Return [X, Y] of the center of cell containing provided text 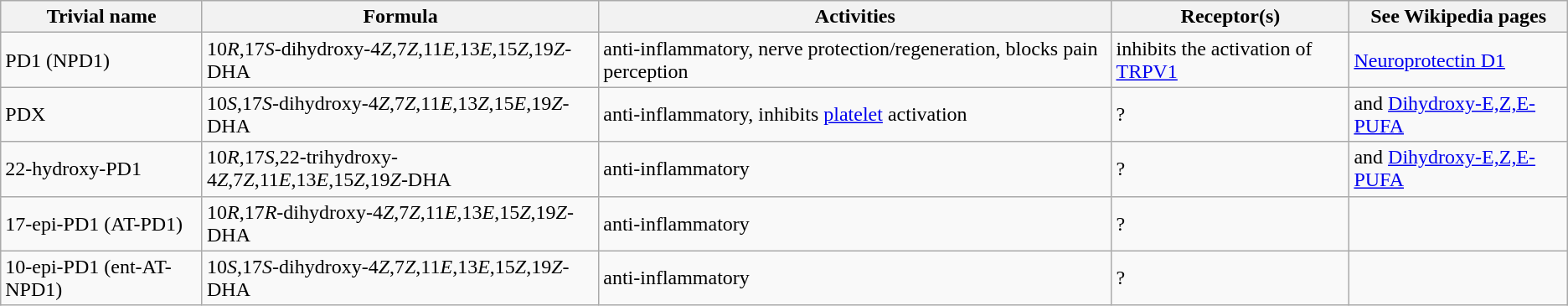
10R,17S-dihydroxy-4Z,7Z,11E,13E,15Z,19Z-DHA [400, 60]
PD1 (NPD1) [102, 60]
10-epi-PD1 (ent-AT-NPD1) [102, 278]
Activities [855, 17]
17-epi-PD1 (AT-PD1) [102, 223]
anti-inflammatory, nerve protection/regeneration, blocks pain perception [855, 60]
22-hydroxy-PD1 [102, 169]
10S,17S-dihydroxy-4Z,7Z,11E,13E,15Z,19Z-DHA [400, 278]
Receptor(s) [1230, 17]
anti-inflammatory, inhibits platelet activation [855, 114]
inhibits the activation of TRPV1 [1230, 60]
Trivial name [102, 17]
PDX [102, 114]
10S,17S-dihydroxy-4Z,7Z,11E,13Z,15E,19Z-DHA [400, 114]
Formula [400, 17]
10R,17S,22-trihydroxy-4Z,7Z,11E,13E,15Z,19Z-DHA [400, 169]
See Wikipedia pages [1458, 17]
Neuroprotectin D1 [1458, 60]
10R,17R-dihydroxy-4Z,7Z,11E,13E,15Z,19Z-DHA [400, 223]
